Capture the cell that displays the provided text and extract its [X, Y] central coordinate. 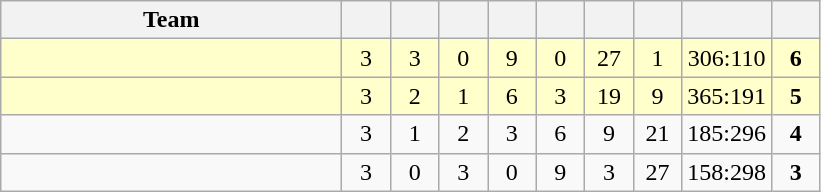
Team [172, 20]
5 [796, 96]
19 [610, 96]
21 [658, 134]
158:298 [727, 172]
306:110 [727, 58]
185:296 [727, 134]
365:191 [727, 96]
4 [796, 134]
